Determine the [x, y] coordinate at the center of the cell enclosing the given text.  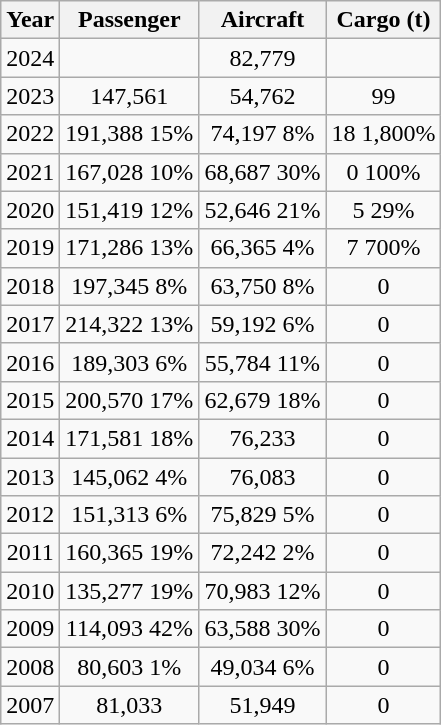
62,679 18% [262, 400]
171,581 18% [130, 438]
76,233 [262, 438]
99 [384, 96]
2017 [30, 324]
200,570 17% [130, 400]
72,242 2% [262, 553]
160,365 19% [130, 553]
145,062 4% [130, 477]
2022 [30, 134]
114,093 42% [130, 629]
2011 [30, 553]
189,303 6% [130, 362]
167,028 10% [130, 172]
2007 [30, 705]
Year [30, 20]
80,603 1% [130, 667]
0 100% [384, 172]
76,083 [262, 477]
2015 [30, 400]
75,829 5% [262, 515]
2021 [30, 172]
Aircraft [262, 20]
5 29% [384, 210]
63,750 8% [262, 286]
51,949 [262, 705]
63,588 30% [262, 629]
2012 [30, 515]
Passenger [130, 20]
54,762 [262, 96]
197,345 8% [130, 286]
2023 [30, 96]
Cargo (t) [384, 20]
135,277 19% [130, 591]
49,034 6% [262, 667]
151,419 12% [130, 210]
2008 [30, 667]
2016 [30, 362]
2018 [30, 286]
68,687 30% [262, 172]
18 1,800% [384, 134]
52,646 21% [262, 210]
59,192 6% [262, 324]
70,983 12% [262, 591]
2010 [30, 591]
151,313 6% [130, 515]
147,561 [130, 96]
7 700% [384, 248]
2019 [30, 248]
55,784 11% [262, 362]
74,197 8% [262, 134]
82,779 [262, 58]
81,033 [130, 705]
2009 [30, 629]
191,388 15% [130, 134]
66,365 4% [262, 248]
171,286 13% [130, 248]
2013 [30, 477]
214,322 13% [130, 324]
2020 [30, 210]
2024 [30, 58]
2014 [30, 438]
